Capture the cell that displays the provided text and extract its [x, y] central coordinate. 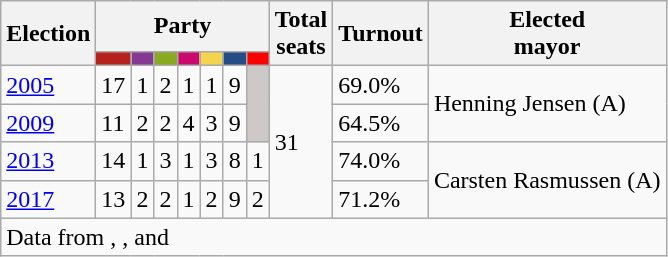
2013 [48, 161]
8 [234, 161]
Electedmayor [547, 34]
13 [114, 199]
14 [114, 161]
31 [301, 142]
Party [182, 26]
2017 [48, 199]
Data from , , and [334, 237]
Election [48, 34]
Turnout [381, 34]
74.0% [381, 161]
11 [114, 123]
Henning Jensen (A) [547, 104]
64.5% [381, 123]
69.0% [381, 85]
2005 [48, 85]
Totalseats [301, 34]
2009 [48, 123]
17 [114, 85]
71.2% [381, 199]
4 [188, 123]
Carsten Rasmussen (A) [547, 180]
